Determine the (X, Y) coordinate at the center of the cell enclosing the given text.  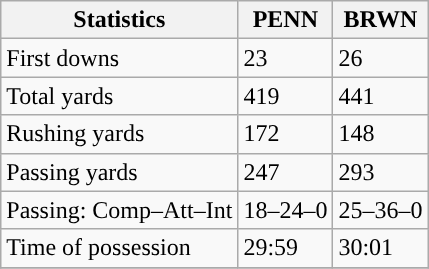
Passing: Comp–Att–Int (120, 210)
Time of possession (120, 248)
18–24–0 (286, 210)
Total yards (120, 96)
26 (380, 58)
29:59 (286, 248)
Passing yards (120, 172)
25–36–0 (380, 210)
148 (380, 134)
419 (286, 96)
Statistics (120, 20)
172 (286, 134)
23 (286, 58)
PENN (286, 20)
First downs (120, 58)
30:01 (380, 248)
293 (380, 172)
Rushing yards (120, 134)
441 (380, 96)
BRWN (380, 20)
247 (286, 172)
